Search for the cell housing the specified text and yield its [x, y] center coordinate. 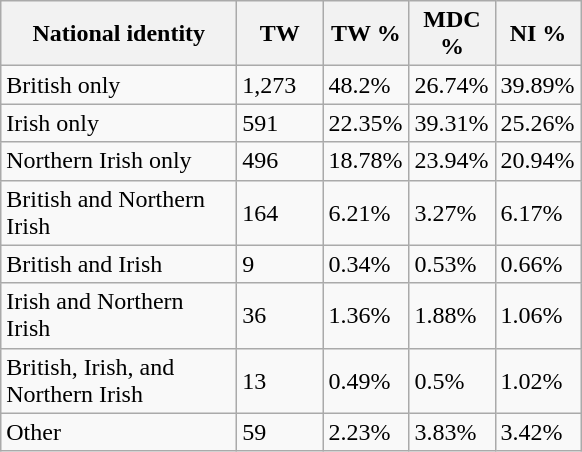
39.89% [538, 85]
496 [280, 161]
3.27% [452, 212]
26.74% [452, 85]
0.66% [538, 264]
3.42% [538, 432]
0.53% [452, 264]
British and Irish [119, 264]
18.78% [366, 161]
20.94% [538, 161]
1.02% [538, 380]
1.36% [366, 316]
1.88% [452, 316]
Irish only [119, 123]
591 [280, 123]
TW % [366, 34]
NI % [538, 34]
0.49% [366, 380]
Irish and Northern Irish [119, 316]
25.26% [538, 123]
39.31% [452, 123]
1.06% [538, 316]
6.17% [538, 212]
3.83% [452, 432]
6.21% [366, 212]
164 [280, 212]
British and Northern Irish [119, 212]
48.2% [366, 85]
13 [280, 380]
TW [280, 34]
National identity [119, 34]
Other [119, 432]
0.34% [366, 264]
36 [280, 316]
2.23% [366, 432]
59 [280, 432]
1,273 [280, 85]
Northern Irish only [119, 161]
British, Irish, and Northern Irish [119, 380]
9 [280, 264]
MDC % [452, 34]
22.35% [366, 123]
0.5% [452, 380]
23.94% [452, 161]
British only [119, 85]
